Locate the cell with the specified text and output its [x, y] center coordinate. 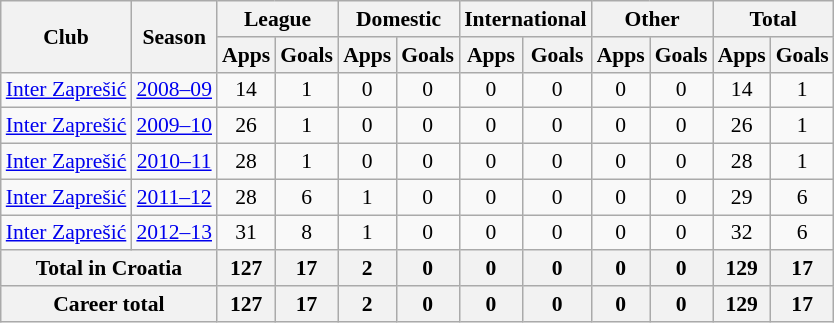
Career total [109, 304]
2012–13 [174, 233]
2008–09 [174, 90]
8 [306, 233]
2011–12 [174, 197]
Club [66, 36]
Season [174, 36]
League [278, 19]
31 [246, 233]
Total in Croatia [109, 269]
Total [774, 19]
International [525, 19]
2010–11 [174, 162]
Domestic [398, 19]
29 [742, 197]
32 [742, 233]
2009–10 [174, 126]
Other [652, 19]
